Extract the (X, Y) coordinate from the center of the cell holding the provided text.  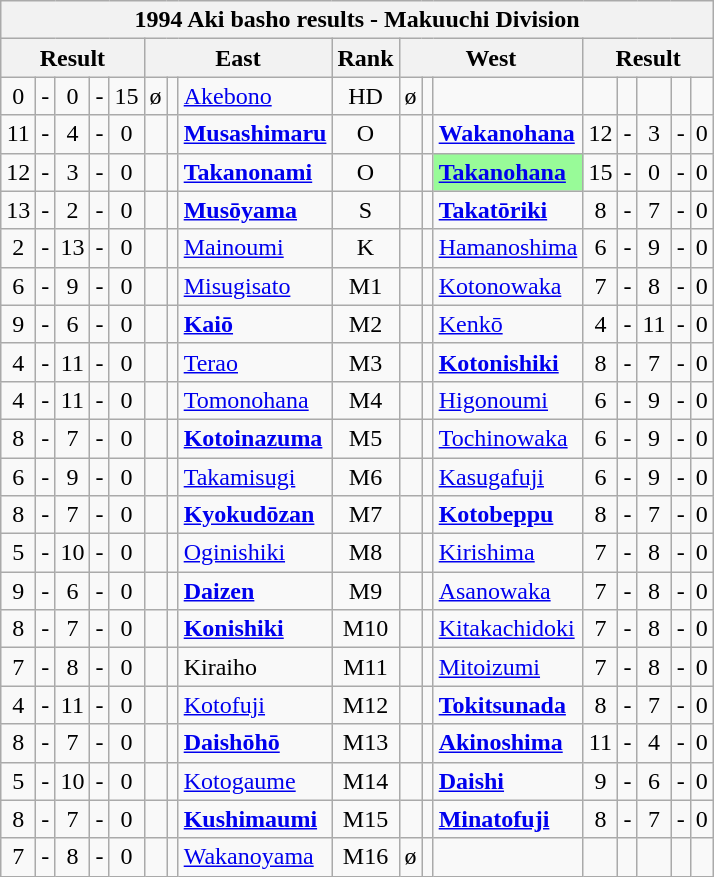
Terao (255, 362)
Takamisugi (255, 477)
Kyokudōzan (255, 515)
Takanohana (508, 172)
Kasugafuji (508, 477)
M15 (366, 819)
M6 (366, 477)
Mitoizumi (508, 667)
M8 (366, 553)
M11 (366, 667)
M4 (366, 400)
Takanonami (255, 172)
Kenkō (508, 324)
Akebono (255, 96)
Akinoshima (508, 743)
M14 (366, 781)
K (366, 248)
1994 Aki basho results - Makuuchi Division (357, 20)
Wakanoyama (255, 857)
Kiraiho (255, 667)
HD (366, 96)
Daishōhō (255, 743)
M1 (366, 286)
Kotonishiki (508, 362)
M5 (366, 438)
Konishiki (255, 629)
M3 (366, 362)
Wakanohana (508, 134)
Tochinowaka (508, 438)
Hamanoshima (508, 248)
S (366, 210)
M9 (366, 591)
M2 (366, 324)
Kitakachidoki (508, 629)
Oginishiki (255, 553)
Minatofuji (508, 819)
Kotoinazuma (255, 438)
East (238, 58)
West (491, 58)
Higonoumi (508, 400)
Kotobeppu (508, 515)
Rank (366, 58)
Mainoumi (255, 248)
M16 (366, 857)
Asanowaka (508, 591)
Musōyama (255, 210)
Kushimaumi (255, 819)
Misugisato (255, 286)
Tokitsunada (508, 705)
M7 (366, 515)
M13 (366, 743)
Musashimaru (255, 134)
Kaiō (255, 324)
Kotofuji (255, 705)
Kirishima (508, 553)
Daishi (508, 781)
Daizen (255, 591)
M10 (366, 629)
Kotogaume (255, 781)
Tomonohana (255, 400)
Takatōriki (508, 210)
M12 (366, 705)
Kotonowaka (508, 286)
